Find where the given text appears and provide that cell's center as (X, Y) coordinate. 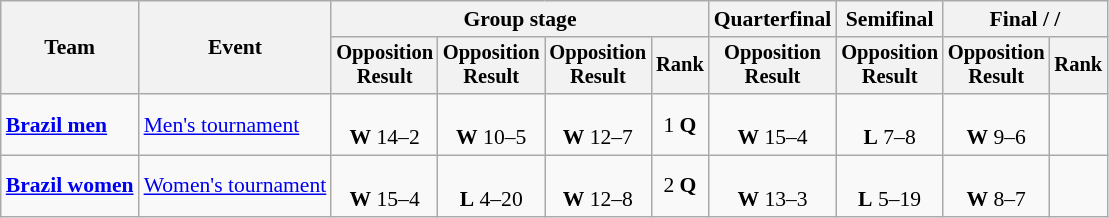
W 13–3 (773, 186)
Brazil men (70, 124)
Women's tournament (236, 186)
Final / / (1025, 19)
W 9–6 (996, 124)
W 14–2 (384, 124)
Group stage (520, 19)
1 Q (680, 124)
W 12–7 (598, 124)
Quarterfinal (773, 19)
Semifinal (890, 19)
W 10–5 (492, 124)
Event (236, 48)
L 7–8 (890, 124)
L 4–20 (492, 186)
W 8–7 (996, 186)
Men's tournament (236, 124)
Brazil women (70, 186)
L 5–19 (890, 186)
W 12–8 (598, 186)
2 Q (680, 186)
Team (70, 48)
